Pinpoint the cell where the given text exists, returning its [x, y] midpoint coordinate. 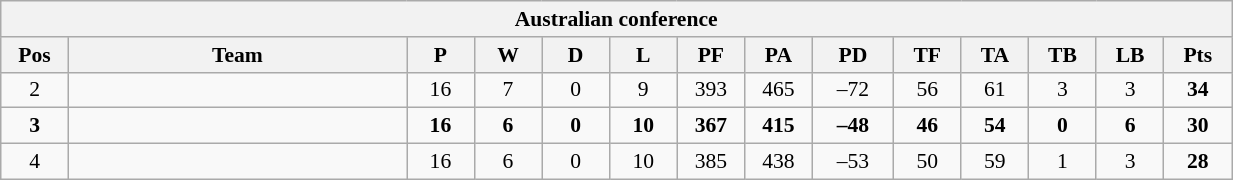
59 [995, 162]
LB [1130, 55]
56 [927, 90]
54 [995, 126]
1 [1063, 162]
PF [711, 55]
TA [995, 55]
415 [779, 126]
393 [711, 90]
Australian conference [616, 19]
61 [995, 90]
PD [852, 55]
4 [35, 162]
438 [779, 162]
34 [1198, 90]
9 [643, 90]
Pts [1198, 55]
D [576, 55]
7 [508, 90]
P [441, 55]
TF [927, 55]
Team [237, 55]
385 [711, 162]
–48 [852, 126]
–53 [852, 162]
Pos [35, 55]
W [508, 55]
TB [1063, 55]
367 [711, 126]
–72 [852, 90]
PA [779, 55]
465 [779, 90]
50 [927, 162]
2 [35, 90]
L [643, 55]
28 [1198, 162]
30 [1198, 126]
46 [927, 126]
